Detect which cell encompasses the target text, then output its (X, Y) center coordinate. 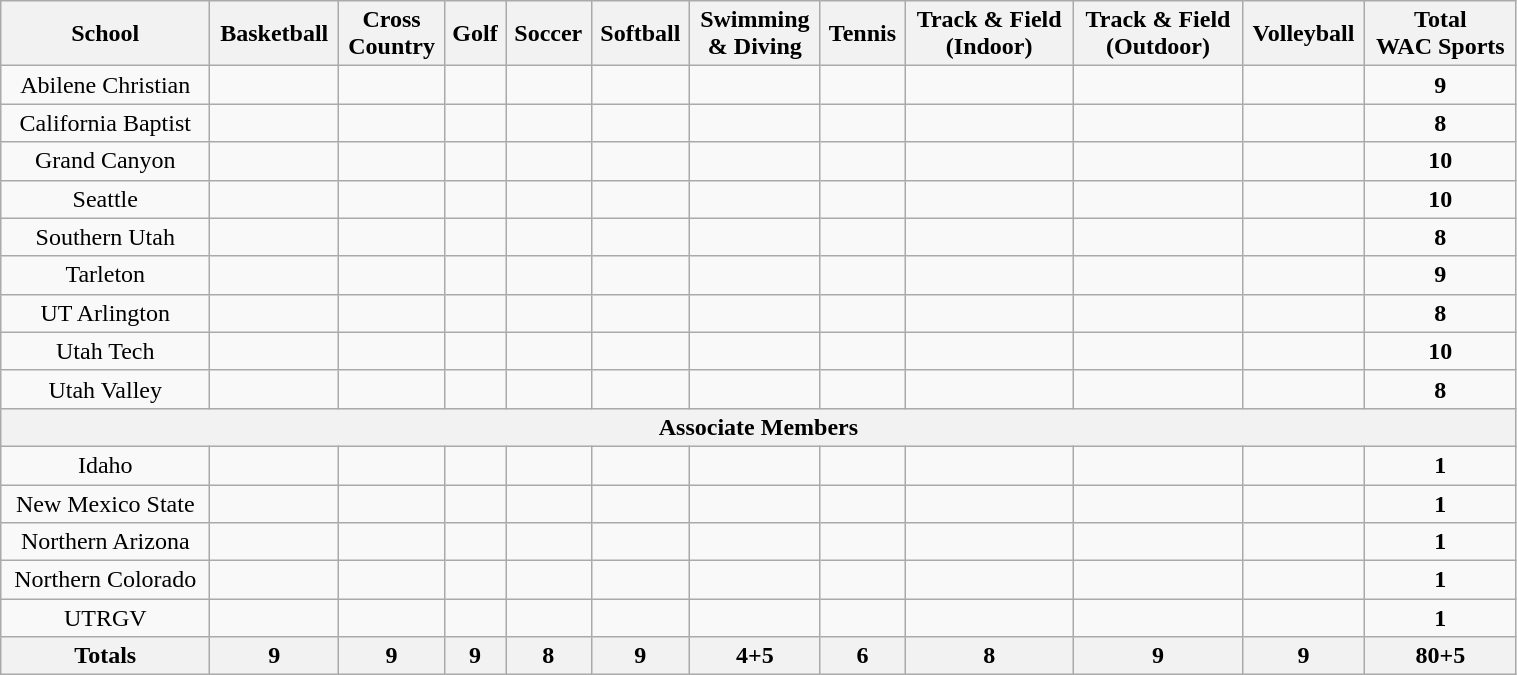
Golf (474, 34)
Idaho (106, 465)
Swimming& Diving (755, 34)
Abilene Christian (106, 85)
Utah Tech (106, 351)
Basketball (274, 34)
Southern Utah (106, 237)
Softball (640, 34)
Tarleton (106, 275)
California Baptist (106, 123)
80+5 (1440, 656)
UTRGV (106, 618)
Soccer (549, 34)
Track & Field(Outdoor) (1158, 34)
Grand Canyon (106, 161)
Associate Members (758, 427)
Northern Arizona (106, 542)
Track & Field(Indoor) (990, 34)
Totals (106, 656)
New Mexico State (106, 503)
School (106, 34)
6 (862, 656)
Northern Colorado (106, 580)
TotalWAC Sports (1440, 34)
UT Arlington (106, 313)
Tennis (862, 34)
Seattle (106, 199)
Volleyball (1303, 34)
CrossCountry (392, 34)
Utah Valley (106, 389)
4+5 (755, 656)
